Return the [X, Y] coordinate for the center point of the cell that contains the specified text.  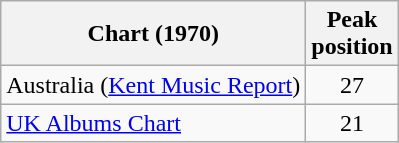
21 [352, 123]
Australia (Kent Music Report) [154, 85]
27 [352, 85]
Chart (1970) [154, 34]
UK Albums Chart [154, 123]
Peak position [352, 34]
